Output the (x, y) coordinate of the center of the cell containing the given text.  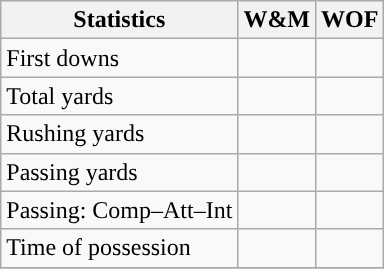
WOF (350, 20)
Time of possession (120, 248)
Statistics (120, 20)
Passing: Comp–Att–Int (120, 210)
First downs (120, 58)
Total yards (120, 96)
W&M (277, 20)
Rushing yards (120, 134)
Passing yards (120, 172)
